Return [X, Y] of the center of cell containing provided text 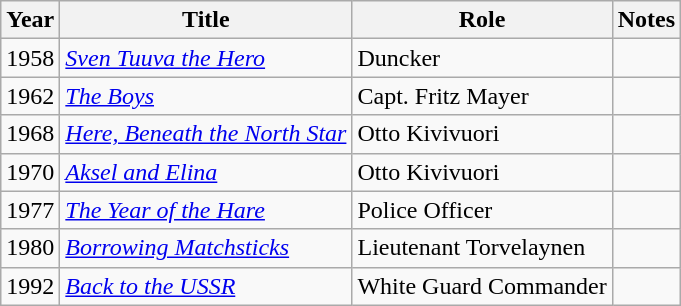
1980 [30, 248]
Lieutenant Torvelaynen [482, 248]
1992 [30, 286]
1958 [30, 58]
Capt. Fritz Mayer [482, 96]
Duncker [482, 58]
Here, Beneath the North Star [206, 134]
Title [206, 20]
The Boys [206, 96]
Police Officer [482, 210]
Borrowing Matchsticks [206, 248]
1970 [30, 172]
Sven Tuuva the Hero [206, 58]
1977 [30, 210]
Notes [646, 20]
Role [482, 20]
Aksel and Elina [206, 172]
Year [30, 20]
1962 [30, 96]
Back to the USSR [206, 286]
1968 [30, 134]
The Year of the Hare [206, 210]
White Guard Commander [482, 286]
